For the text-containing cell, return its midpoint in (X, Y) coordinate format. 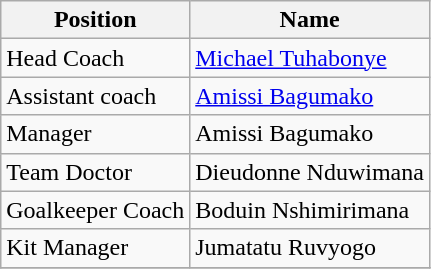
Assistant coach (96, 96)
Head Coach (96, 58)
Goalkeeper Coach (96, 210)
Team Doctor (96, 172)
Position (96, 20)
Name (310, 20)
Michael Tuhabonye (310, 58)
Boduin Nshimirimana (310, 210)
Jumatatu Ruvyogo (310, 248)
Dieudonne Nduwimana (310, 172)
Kit Manager (96, 248)
Manager (96, 134)
